Search for the cell housing the specified text and yield its [x, y] center coordinate. 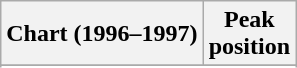
Peakposition [249, 34]
Chart (1996–1997) [102, 34]
